Find where the given text appears and provide that cell's center as (X, Y) coordinate. 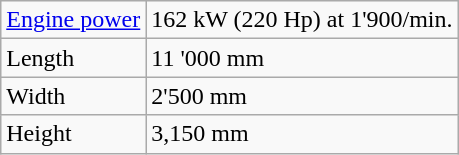
3,150 mm (302, 134)
2'500 mm (302, 96)
162 kW (220 Hp) at 1'900/min. (302, 20)
11 '000 mm (302, 58)
Width (74, 96)
Height (74, 134)
Length (74, 58)
Engine power (74, 20)
